Search for the cell housing the specified text and yield its [x, y] center coordinate. 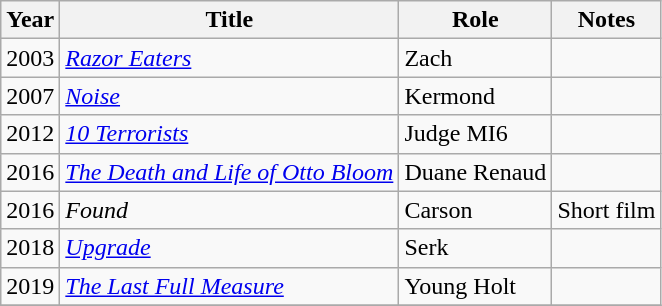
2003 [30, 58]
Title [230, 20]
2012 [30, 134]
Notes [606, 20]
2007 [30, 96]
Upgrade [230, 248]
Noise [230, 96]
Judge MI6 [476, 134]
Young Holt [476, 286]
The Death and Life of Otto Bloom [230, 172]
Found [230, 210]
2019 [30, 286]
Serk [476, 248]
2018 [30, 248]
Role [476, 20]
10 Terrorists [230, 134]
Razor Eaters [230, 58]
Zach [476, 58]
The Last Full Measure [230, 286]
Short film [606, 210]
Year [30, 20]
Kermond [476, 96]
Carson [476, 210]
Duane Renaud [476, 172]
